Detect which cell encompasses the target text, then output its (x, y) center coordinate. 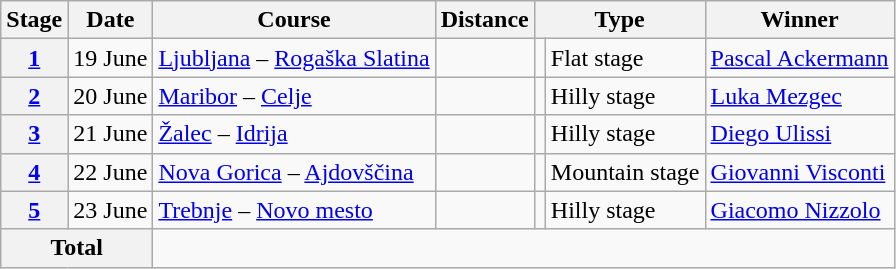
Winner (800, 20)
20 June (110, 96)
5 (34, 210)
Type (620, 20)
4 (34, 172)
Diego Ulissi (800, 134)
Žalec – Idrija (294, 134)
23 June (110, 210)
Pascal Ackermann (800, 58)
22 June (110, 172)
Maribor – Celje (294, 96)
Stage (34, 20)
19 June (110, 58)
Mountain stage (625, 172)
Date (110, 20)
Total (77, 248)
Trebnje – Novo mesto (294, 210)
Nova Gorica – Ajdovščina (294, 172)
Course (294, 20)
3 (34, 134)
1 (34, 58)
2 (34, 96)
Luka Mezgec (800, 96)
Distance (484, 20)
Ljubljana – Rogaška Slatina (294, 58)
21 June (110, 134)
Flat stage (625, 58)
Giovanni Visconti (800, 172)
Giacomo Nizzolo (800, 210)
